Search for the cell housing the specified text and yield its (x, y) center coordinate. 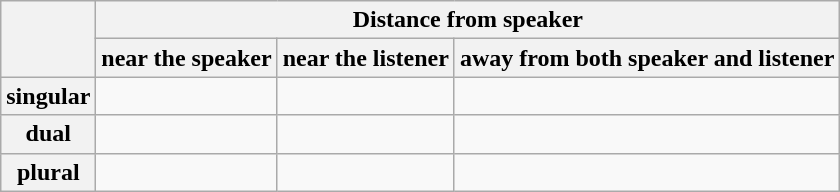
near the listener (366, 58)
plural (48, 172)
away from both speaker and listener (647, 58)
dual (48, 134)
near the speaker (186, 58)
Distance from speaker (468, 20)
singular (48, 96)
